Return the (x, y) coordinate for the center point of the cell that contains the specified text.  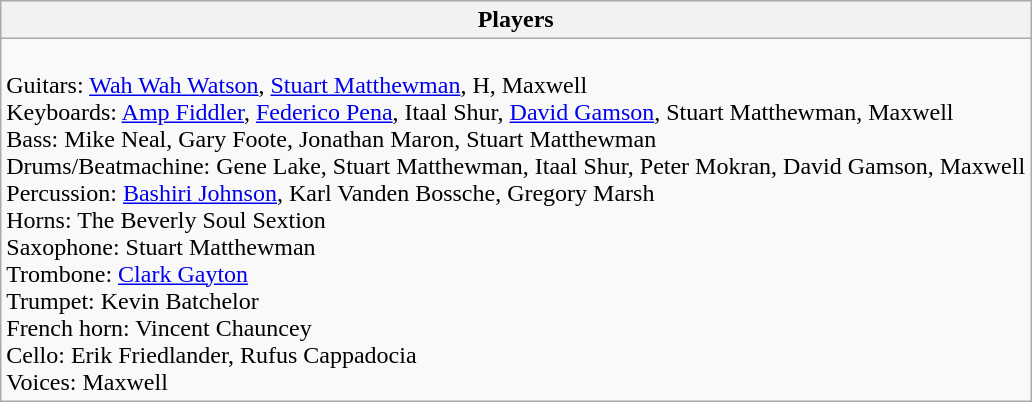
Players (516, 20)
